Provide the (X, Y) coordinate of the cell's center where the given text is located.  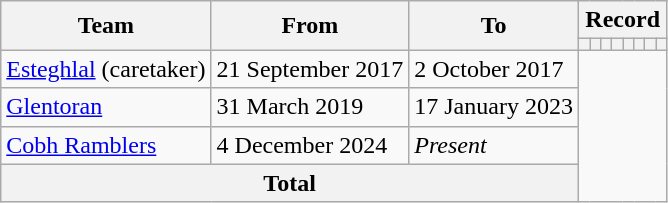
From (310, 26)
Total (290, 183)
To (494, 26)
Esteghlal (caretaker) (106, 69)
17 January 2023 (494, 107)
Team (106, 26)
Record (622, 20)
21 September 2017 (310, 69)
Present (494, 145)
2 October 2017 (494, 69)
31 March 2019 (310, 107)
Cobh Ramblers (106, 145)
Glentoran (106, 107)
4 December 2024 (310, 145)
